Output the (X, Y) coordinate of the center of the cell containing the given text.  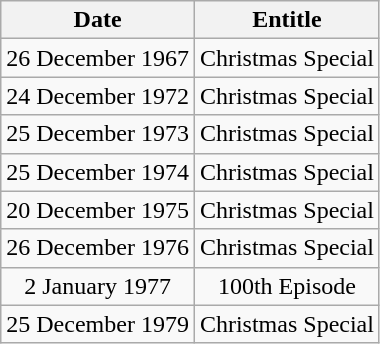
Entitle (286, 20)
26 December 1967 (98, 58)
2 January 1977 (98, 286)
25 December 1979 (98, 324)
Date (98, 20)
25 December 1973 (98, 134)
26 December 1976 (98, 248)
100th Episode (286, 286)
25 December 1974 (98, 172)
24 December 1972 (98, 96)
20 December 1975 (98, 210)
